Locate the cell with the specified text and output its (X, Y) center coordinate. 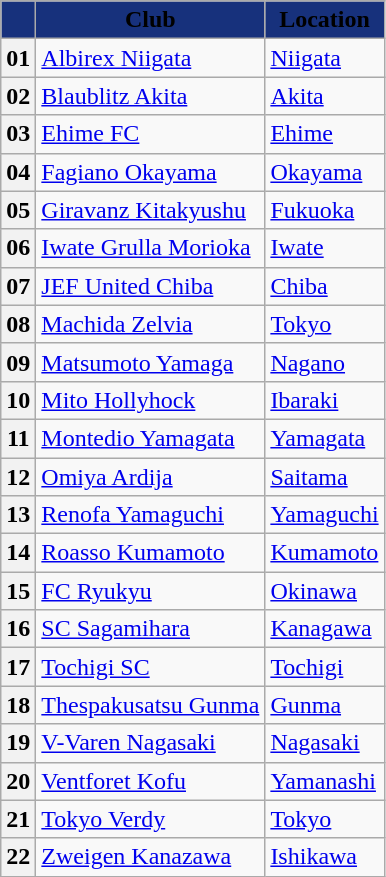
JEF United Chiba (150, 286)
FC Ryukyu (150, 591)
SC Sagamihara (150, 629)
Ventforet Kofu (150, 781)
19 (18, 743)
Mito Hollyhock (150, 400)
Matsumoto Yamaga (150, 362)
Fukuoka (324, 210)
Omiya Ardija (150, 477)
17 (18, 667)
02 (18, 96)
21 (18, 819)
Kanagawa (324, 629)
Gunma (324, 705)
Renofa Yamaguchi (150, 515)
Ishikawa (324, 857)
Nagasaki (324, 743)
Niigata (324, 58)
Yamaguchi (324, 515)
22 (18, 857)
Tochigi SC (150, 667)
11 (18, 438)
Ehime (324, 134)
05 (18, 210)
16 (18, 629)
Chiba (324, 286)
Club (150, 20)
Machida Zelvia (150, 324)
15 (18, 591)
Yamagata (324, 438)
20 (18, 781)
Zweigen Kanazawa (150, 857)
V-Varen Nagasaki (150, 743)
Montedio Yamagata (150, 438)
Giravanz Kitakyushu (150, 210)
Roasso Kumamoto (150, 553)
08 (18, 324)
01 (18, 58)
03 (18, 134)
18 (18, 705)
Nagano (324, 362)
Yamanashi (324, 781)
Okayama (324, 172)
14 (18, 553)
Akita (324, 96)
Saitama (324, 477)
Fagiano Okayama (150, 172)
06 (18, 248)
Thespakusatsu Gunma (150, 705)
Okinawa (324, 591)
07 (18, 286)
Tochigi (324, 667)
10 (18, 400)
13 (18, 515)
09 (18, 362)
Ibaraki (324, 400)
Iwate (324, 248)
Location (324, 20)
Kumamoto (324, 553)
Blaublitz Akita (150, 96)
Iwate Grulla Morioka (150, 248)
Albirex Niigata (150, 58)
Ehime FC (150, 134)
Tokyo Verdy (150, 819)
12 (18, 477)
04 (18, 172)
